Provide the (x, y) coordinate of the cell's center where the given text is located.  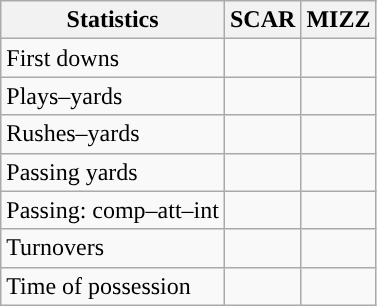
SCAR (262, 20)
Plays–yards (113, 96)
Turnovers (113, 248)
First downs (113, 58)
Statistics (113, 20)
Passing: comp–att–int (113, 210)
Passing yards (113, 172)
MIZZ (338, 20)
Time of possession (113, 286)
Rushes–yards (113, 134)
